Capture the cell that displays the provided text and extract its [x, y] central coordinate. 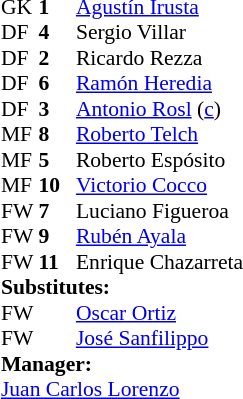
Victorio Cocco [160, 185]
Roberto Espósito [160, 160]
Enrique Chazarreta [160, 262]
Antonio Rosl (c) [160, 109]
Oscar Ortiz [160, 313]
Ricardo Rezza [160, 58]
Luciano Figueroa [160, 211]
Rubén Ayala [160, 237]
Substitutes: [122, 287]
11 [57, 262]
10 [57, 185]
6 [57, 83]
4 [57, 33]
9 [57, 237]
2 [57, 58]
3 [57, 109]
7 [57, 211]
Sergio Villar [160, 33]
Manager: [122, 364]
Ramón Heredia [160, 83]
5 [57, 160]
Roberto Telch [160, 135]
José Sanfilippo [160, 339]
8 [57, 135]
